Return the [x, y] coordinate for the center point of the cell that contains the specified text.  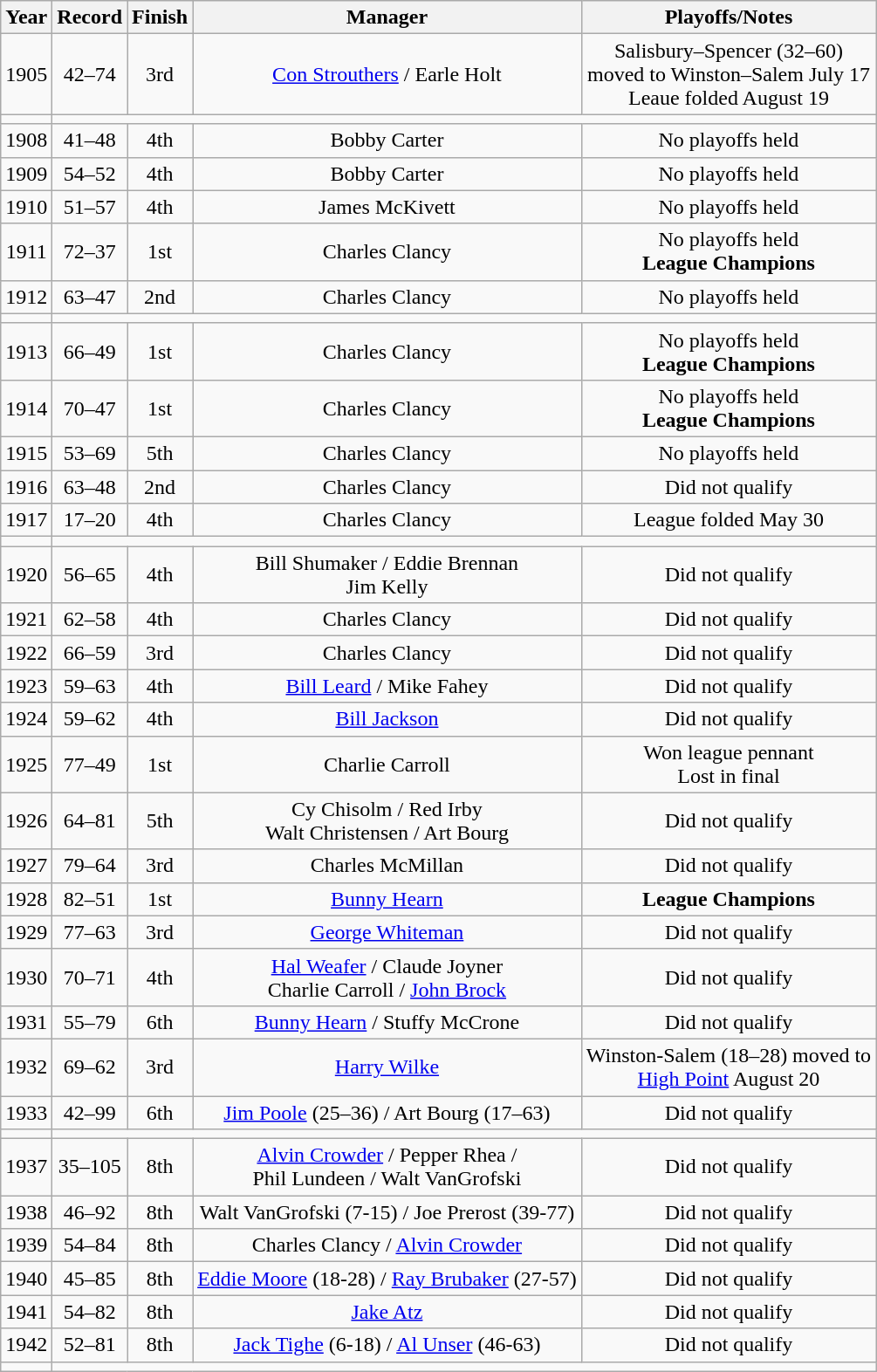
1905 [26, 74]
Bunny Hearn / Stuffy McCrone [387, 1022]
1928 [26, 899]
59–62 [90, 719]
1925 [26, 765]
1910 [26, 207]
Jack Tighe (6-18) / Al Unser (46-63) [387, 1345]
1939 [26, 1245]
54–52 [90, 174]
70–71 [90, 978]
1916 [26, 486]
1921 [26, 620]
League Champions [728, 899]
George Whiteman [387, 932]
Playoffs/Notes [728, 17]
45–85 [90, 1279]
Hal Weafer / Claude Joyner Charlie Carroll / John Brock [387, 978]
Con Strouthers / Earle Holt [387, 74]
Bill Leard / Mike Fahey [387, 686]
56–65 [90, 574]
53–69 [90, 453]
1941 [26, 1312]
Jake Atz [387, 1312]
1926 [26, 820]
1927 [26, 866]
1937 [26, 1168]
Year [26, 17]
Record [90, 17]
66–59 [90, 653]
1931 [26, 1022]
46–92 [90, 1212]
1923 [26, 686]
63–48 [90, 486]
62–58 [90, 620]
Bill Shumaker / Eddie Brennan Jim Kelly [387, 574]
Bunny Hearn [387, 899]
1938 [26, 1212]
Won league pennantLost in final [728, 765]
41–48 [90, 141]
69–62 [90, 1067]
1933 [26, 1113]
1942 [26, 1345]
82–51 [90, 899]
Winston-Salem (18–28) moved to High Point August 20 [728, 1067]
42–74 [90, 74]
Walt VanGrofski (7-15) / Joe Prerost (39-77) [387, 1212]
Harry Wilke [387, 1067]
79–64 [90, 866]
59–63 [90, 686]
77–49 [90, 765]
League folded May 30 [728, 520]
1924 [26, 719]
1913 [26, 351]
1940 [26, 1279]
Charlie Carroll [387, 765]
Eddie Moore (18-28) / Ray Brubaker (27-57) [387, 1279]
35–105 [90, 1168]
1929 [26, 932]
1930 [26, 978]
Cy Chisolm / Red Irby Walt Christensen / Art Bourg [387, 820]
Bill Jackson [387, 719]
Jim Poole (25–36) / Art Bourg (17–63) [387, 1113]
72–37 [90, 251]
Salisbury–Spencer (32–60) moved to Winston–Salem July 17 Leaue folded August 19 [728, 74]
Finish [161, 17]
1915 [26, 453]
Charles Clancy / Alvin Crowder [387, 1245]
55–79 [90, 1022]
1932 [26, 1067]
64–81 [90, 820]
42–99 [90, 1113]
1917 [26, 520]
Charles McMillan [387, 866]
1922 [26, 653]
1914 [26, 408]
1920 [26, 574]
77–63 [90, 932]
1911 [26, 251]
51–57 [90, 207]
70–47 [90, 408]
1909 [26, 174]
1912 [26, 297]
54–84 [90, 1245]
17–20 [90, 520]
66–49 [90, 351]
Manager [387, 17]
54–82 [90, 1312]
1908 [26, 141]
52–81 [90, 1345]
63–47 [90, 297]
James McKivett [387, 207]
Alvin Crowder / Pepper Rhea / Phil Lundeen / Walt VanGrofski [387, 1168]
